Return the [x, y] coordinate for the center point of the cell that contains the specified text.  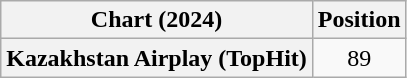
Kazakhstan Airplay (TopHit) [157, 58]
Position [359, 20]
89 [359, 58]
Chart (2024) [157, 20]
